Search for the cell housing the specified text and yield its (X, Y) center coordinate. 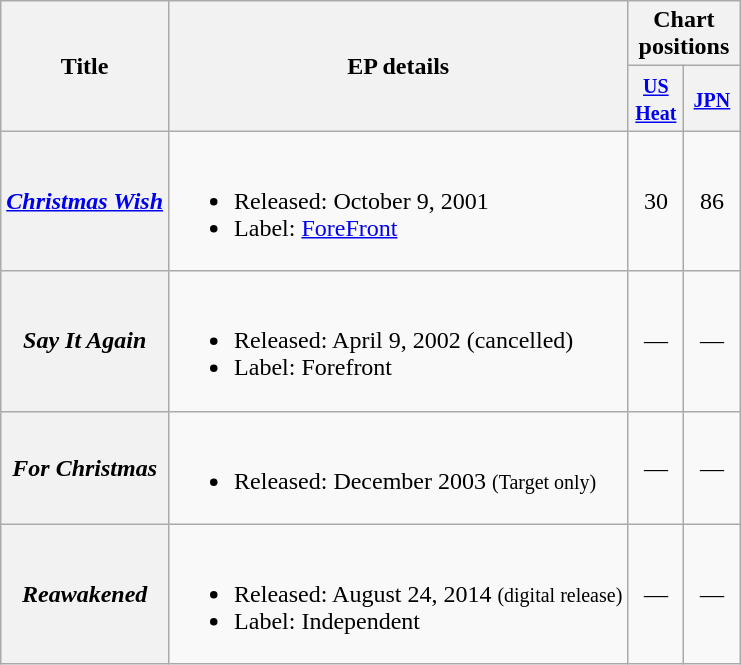
Title (85, 66)
Christmas Wish (85, 201)
Released: April 9, 2002 (cancelled)Label: Forefront (398, 341)
EP details (398, 66)
For Christmas (85, 468)
Released: August 24, 2014 (digital release)Label: Independent (398, 594)
86 (712, 201)
Say It Again (85, 341)
Released: October 9, 2001Label: ForeFront (398, 201)
Released: December 2003 (Target only) (398, 468)
Chart positions (684, 34)
JPN (712, 98)
USHeat (656, 98)
Reawakened (85, 594)
30 (656, 201)
